Identify which cell holds the provided text, then report its (X, Y) central coordinate. 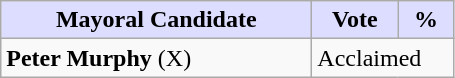
Peter Murphy (X) (156, 58)
% (426, 20)
Mayoral Candidate (156, 20)
Vote (355, 20)
Acclaimed (383, 58)
